Capture the cell that displays the provided text and extract its (x, y) central coordinate. 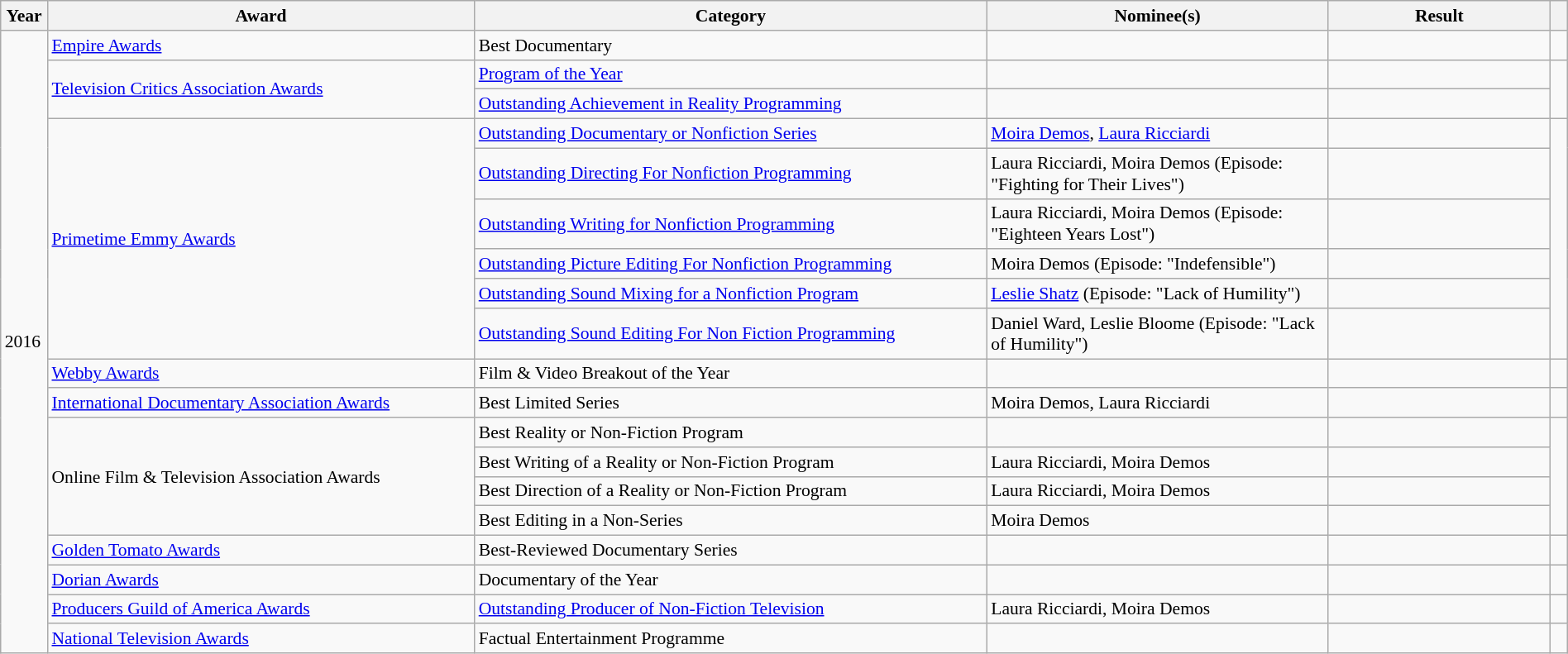
Result (1439, 16)
Television Critics Association Awards (261, 89)
Primetime Emmy Awards (261, 239)
Outstanding Sound Editing For Non Fiction Programming (731, 334)
Outstanding Producer of Non-Fiction Television (731, 609)
Outstanding Directing For Nonfiction Programming (731, 174)
Best Reality or Non-Fiction Program (731, 432)
Film & Video Breakout of the Year (731, 374)
Moira Demos (1158, 521)
Award (261, 16)
Best Documentary (731, 45)
Nominee(s) (1158, 16)
Best Direction of a Reality or Non-Fiction Program (731, 491)
National Television Awards (261, 639)
Daniel Ward, Leslie Bloome (Episode: "Lack of Humility") (1158, 334)
Online Film & Television Association Awards (261, 476)
Outstanding Documentary or Nonfiction Series (731, 134)
Best-Reviewed Documentary Series (731, 551)
Best Editing in a Non-Series (731, 521)
Golden Tomato Awards (261, 551)
Producers Guild of America Awards (261, 609)
Factual Entertainment Programme (731, 639)
Outstanding Picture Editing For Nonfiction Programming (731, 265)
International Documentary Association Awards (261, 403)
Year (25, 16)
Best Limited Series (731, 403)
Category (731, 16)
Program of the Year (731, 74)
Outstanding Writing for Nonfiction Programming (731, 223)
Documentary of the Year (731, 580)
Dorian Awards (261, 580)
Laura Ricciardi, Moira Demos (Episode: "Fighting for Their Lives") (1158, 174)
Empire Awards (261, 45)
Best Writing of a Reality or Non-Fiction Program (731, 462)
Laura Ricciardi, Moira Demos (Episode: "Eighteen Years Lost") (1158, 223)
2016 (25, 342)
Leslie Shatz (Episode: "Lack of Humility") (1158, 294)
Moira Demos (Episode: "Indefensible") (1158, 265)
Webby Awards (261, 374)
Outstanding Sound Mixing for a Nonfiction Program (731, 294)
Outstanding Achievement in Reality Programming (731, 104)
